Return (X, Y) of the center of cell containing provided text 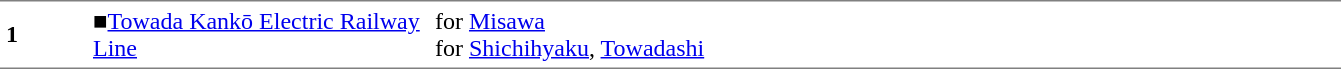
1 (44, 34)
for Misawafor Shichihyaku, Towadashi (885, 34)
■Towada Kankō Electric Railway Line (258, 34)
